Pinpoint the cell where the given text exists, returning its [X, Y] midpoint coordinate. 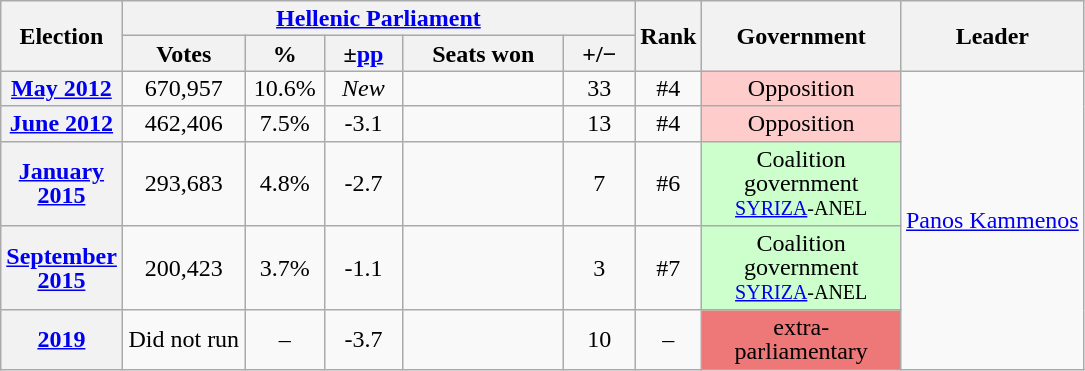
Did not run [184, 340]
Rank [668, 36]
Hellenic Parliament [378, 18]
September 2015 [62, 268]
#6 [668, 184]
200,423 [184, 268]
7.5% [286, 124]
May 2012 [62, 88]
June 2012 [62, 124]
3 [600, 268]
Votes [184, 54]
New [364, 88]
7 [600, 184]
#7 [668, 268]
13 [600, 124]
January 2015 [62, 184]
10.6% [286, 88]
4.8% [286, 184]
2019 [62, 340]
10 [600, 340]
Government [802, 36]
Leader [992, 36]
-3.7 [364, 340]
% [286, 54]
293,683 [184, 184]
-3.1 [364, 124]
33 [600, 88]
extra-parliamentary [802, 340]
Election [62, 36]
±pp [364, 54]
-1.1 [364, 268]
Panos Kammenos [992, 220]
Seats won [484, 54]
3.7% [286, 268]
+/− [600, 54]
-2.7 [364, 184]
670,957 [184, 88]
462,406 [184, 124]
